Output the [X, Y] coordinate of the center of the cell containing the given text.  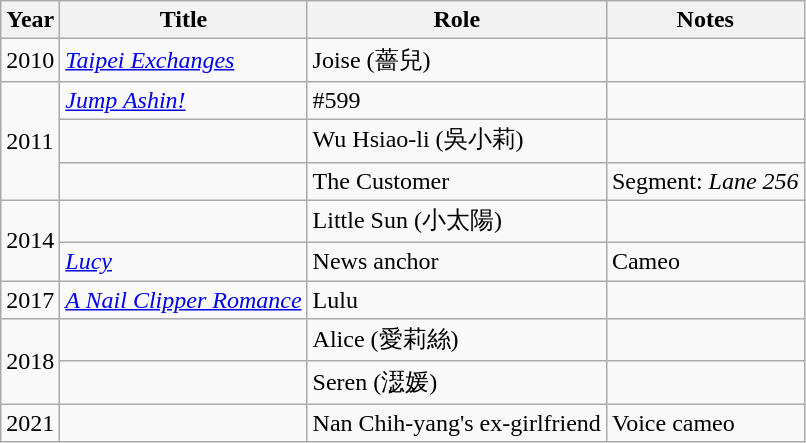
Seren (濏媛) [456, 382]
Cameo [705, 262]
A Nail Clipper Romance [184, 300]
Lulu [456, 300]
2014 [30, 240]
Wu Hsiao-li (吳小莉) [456, 140]
Voice cameo [705, 423]
Little Sun (小太陽) [456, 222]
2017 [30, 300]
Taipei Exchanges [184, 60]
Title [184, 20]
Role [456, 20]
Joise (薔兒) [456, 60]
Jump Ashin! [184, 100]
Nan Chih-yang's ex-girlfriend [456, 423]
2021 [30, 423]
News anchor [456, 262]
Alice (愛莉絲) [456, 340]
2010 [30, 60]
2018 [30, 362]
#599 [456, 100]
Year [30, 20]
2011 [30, 140]
Lucy [184, 262]
The Customer [456, 181]
Notes [705, 20]
Segment: Lane 256 [705, 181]
